Capture the cell that displays the provided text and extract its [X, Y] central coordinate. 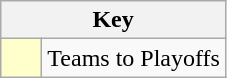
Teams to Playoffs [134, 58]
Key [114, 20]
